Identify which cell holds the provided text, then report its (X, Y) central coordinate. 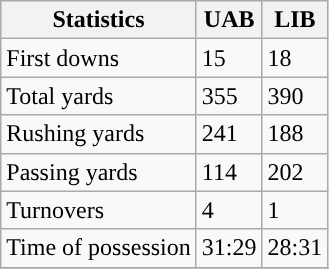
390 (295, 96)
188 (295, 134)
Passing yards (99, 172)
4 (229, 210)
Turnovers (99, 210)
Time of possession (99, 248)
15 (229, 58)
202 (295, 172)
LIB (295, 20)
28:31 (295, 248)
241 (229, 134)
Statistics (99, 20)
114 (229, 172)
UAB (229, 20)
1 (295, 210)
31:29 (229, 248)
Total yards (99, 96)
355 (229, 96)
18 (295, 58)
First downs (99, 58)
Rushing yards (99, 134)
